Capture the cell that displays the provided text and extract its [X, Y] central coordinate. 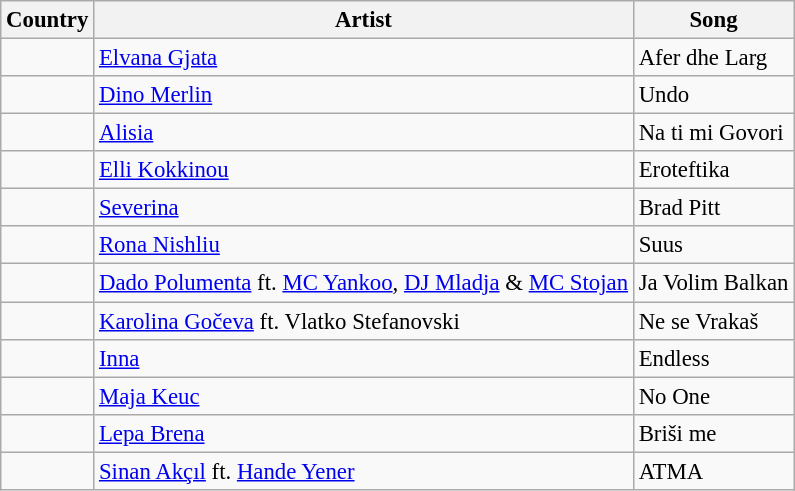
Lepa Brena [364, 433]
Ne se Vrakaš [713, 321]
Sinan Akçıl ft. Hande Yener [364, 471]
Briši me [713, 433]
Eroteftika [713, 170]
Brad Pitt [713, 208]
Suus [713, 245]
Ja Volim Balkan [713, 283]
Elli Kokkinou [364, 170]
Afer dhe Larg [713, 58]
Alisia [364, 133]
Endless [713, 358]
Song [713, 20]
Country [48, 20]
No One [713, 396]
Rona Nishliu [364, 245]
ATMA [713, 471]
Undo [713, 95]
Karolina Gočeva ft. Vlatko Stefanovski [364, 321]
Dado Polumenta ft. MC Yankoo, DJ Mladja & MC Stojan [364, 283]
Na ti mi Govori [713, 133]
Elvana Gjata [364, 58]
Severina [364, 208]
Dino Merlin [364, 95]
Maja Keuc [364, 396]
Artist [364, 20]
Inna [364, 358]
